Pinpoint the cell where the given text exists, returning its (X, Y) midpoint coordinate. 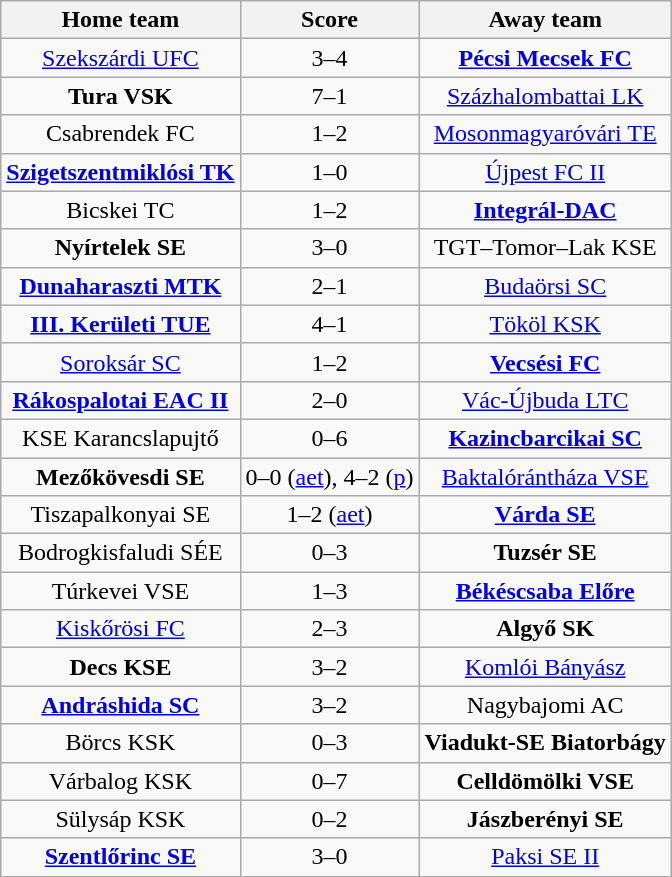
0–6 (330, 438)
Celldömölki VSE (545, 781)
1–2 (aet) (330, 515)
Jászberényi SE (545, 819)
Szigetszentmiklósi TK (120, 172)
Várbalog KSK (120, 781)
Sülysáp KSK (120, 819)
2–3 (330, 629)
Away team (545, 20)
Túrkevei VSE (120, 591)
TGT–Tomor–Lak KSE (545, 248)
Komlói Bányász (545, 667)
Soroksár SC (120, 362)
Tököl KSK (545, 324)
Százhalombattai LK (545, 96)
Score (330, 20)
Algyő SK (545, 629)
3–4 (330, 58)
Mosonmagyaróvári TE (545, 134)
Kazincbarcikai SC (545, 438)
Bicskei TC (120, 210)
Bodrogkisfaludi SÉE (120, 553)
III. Kerületi TUE (120, 324)
Mezőkövesdi SE (120, 477)
Tiszapalkonyai SE (120, 515)
0–2 (330, 819)
Békéscsaba Előre (545, 591)
Vecsési FC (545, 362)
Tuzsér SE (545, 553)
Decs KSE (120, 667)
Tura VSK (120, 96)
1–3 (330, 591)
0–0 (aet), 4–2 (p) (330, 477)
Pécsi Mecsek FC (545, 58)
Nyírtelek SE (120, 248)
Börcs KSK (120, 743)
Vác-Újbuda LTC (545, 400)
0–7 (330, 781)
Integrál-DAC (545, 210)
Szekszárdi UFC (120, 58)
Kiskőrösi FC (120, 629)
Nagybajomi AC (545, 705)
Dunaharaszti MTK (120, 286)
Újpest FC II (545, 172)
Andráshida SC (120, 705)
Rákospalotai EAC II (120, 400)
1–0 (330, 172)
Home team (120, 20)
4–1 (330, 324)
Baktalórántháza VSE (545, 477)
KSE Karancslapujtő (120, 438)
Viadukt-SE Biatorbágy (545, 743)
Budaörsi SC (545, 286)
7–1 (330, 96)
2–0 (330, 400)
Csabrendek FC (120, 134)
Szentlőrinc SE (120, 857)
Paksi SE II (545, 857)
Várda SE (545, 515)
2–1 (330, 286)
